From the cell containing the given text, extract its center point as [x, y] coordinate. 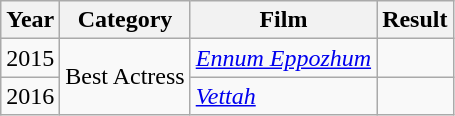
Year [30, 20]
Result [415, 20]
Best Actress [125, 77]
Film [283, 20]
Vettah [283, 96]
Category [125, 20]
2016 [30, 96]
Ennum Eppozhum [283, 58]
2015 [30, 58]
